Output the (X, Y) coordinate of the center of the cell containing the given text.  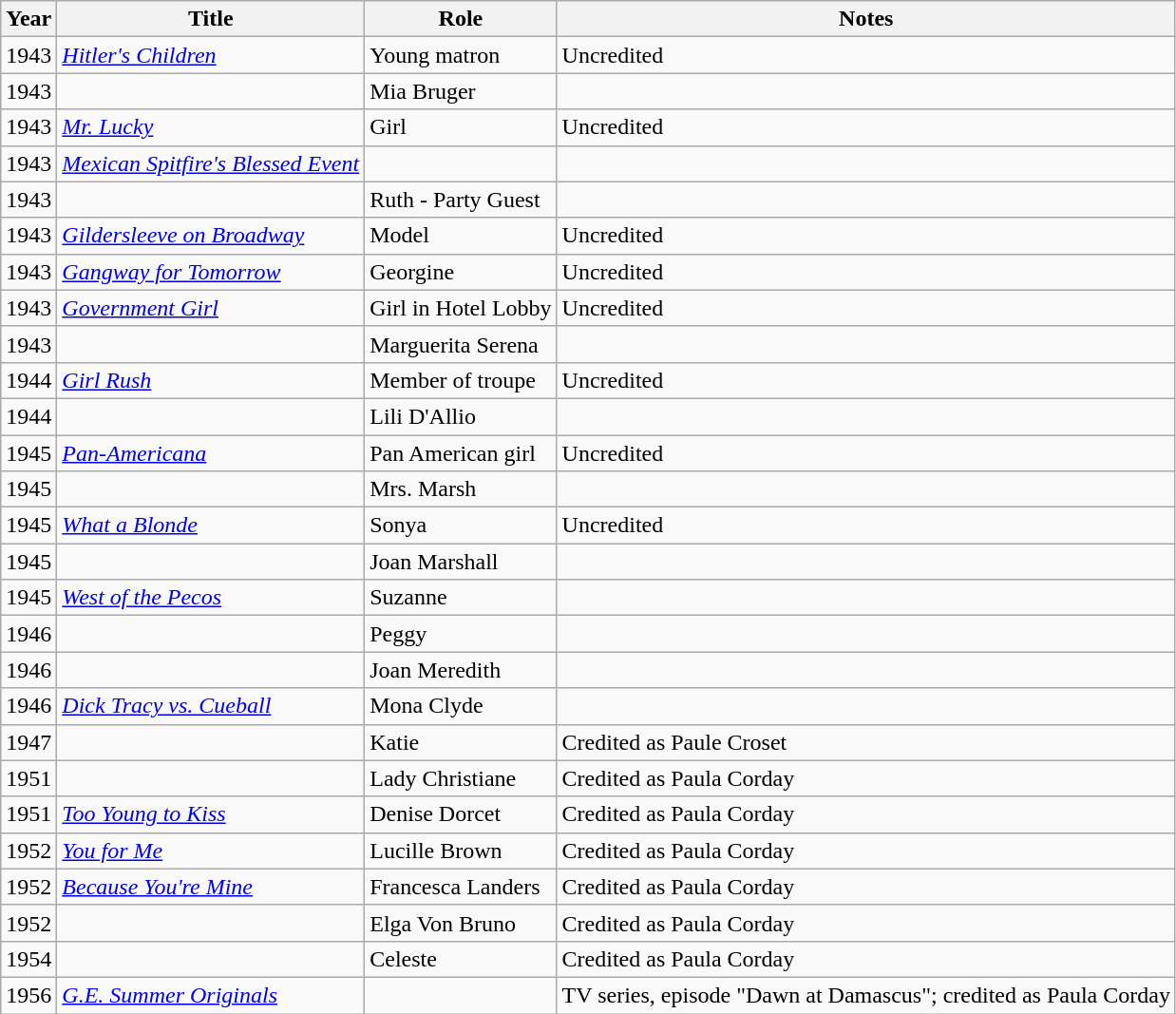
Mexican Spitfire's Blessed Event (211, 163)
Model (461, 236)
G.E. Summer Originals (211, 995)
Georgine (461, 272)
Mrs. Marsh (461, 489)
Hitler's Children (211, 55)
Gildersleeve on Broadway (211, 236)
Young matron (461, 55)
Mr. Lucky (211, 127)
Gangway for Tomorrow (211, 272)
Girl in Hotel Lobby (461, 308)
Title (211, 19)
You for Me (211, 851)
Pan American girl (461, 453)
Denise Dorcet (461, 814)
Because You're Mine (211, 887)
Joan Marshall (461, 562)
Sonya (461, 526)
1956 (28, 995)
Notes (866, 19)
Katie (461, 742)
Credited as Paule Croset (866, 742)
Member of troupe (461, 380)
Lili D'Allio (461, 416)
1947 (28, 742)
Lucille Brown (461, 851)
Too Young to Kiss (211, 814)
1954 (28, 959)
Suzanne (461, 598)
Celeste (461, 959)
Lady Christiane (461, 778)
Elga Von Bruno (461, 923)
TV series, episode "Dawn at Damascus"; credited as Paula Corday (866, 995)
Mona Clyde (461, 706)
Government Girl (211, 308)
Girl Rush (211, 380)
Francesca Landers (461, 887)
Girl (461, 127)
Role (461, 19)
West of the Pecos (211, 598)
Joan Meredith (461, 670)
What a Blonde (211, 526)
Ruth - Party Guest (461, 200)
Year (28, 19)
Dick Tracy vs. Cueball (211, 706)
Mia Bruger (461, 91)
Marguerita Serena (461, 344)
Pan-Americana (211, 453)
Peggy (461, 634)
